Detect which cell encompasses the target text, then output its (X, Y) center coordinate. 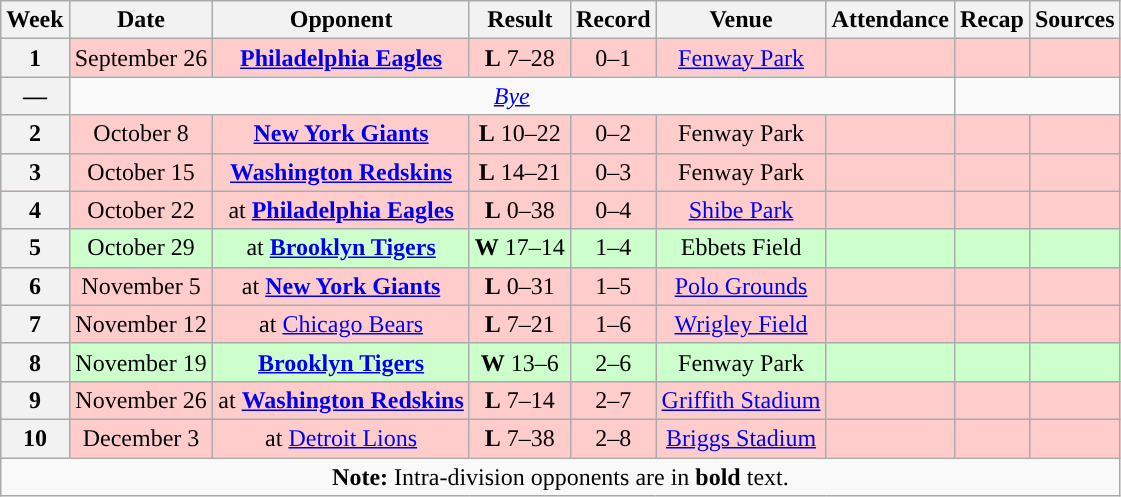
2–7 (613, 400)
October 22 (141, 210)
L 0–38 (520, 210)
1–6 (613, 324)
— (35, 96)
W 17–14 (520, 248)
Wrigley Field (741, 324)
October 29 (141, 248)
5 (35, 248)
Date (141, 20)
L 14–21 (520, 172)
0–3 (613, 172)
Sources (1074, 20)
November 26 (141, 400)
at Detroit Lions (341, 438)
2 (35, 134)
Bye (512, 96)
0–4 (613, 210)
Week (35, 20)
Polo Grounds (741, 286)
Shibe Park (741, 210)
2–8 (613, 438)
2–6 (613, 362)
Briggs Stadium (741, 438)
1–5 (613, 286)
L 10–22 (520, 134)
Washington Redskins (341, 172)
L 7–38 (520, 438)
November 12 (141, 324)
1–4 (613, 248)
W 13–6 (520, 362)
Brooklyn Tigers (341, 362)
8 (35, 362)
Opponent (341, 20)
L 7–14 (520, 400)
at New York Giants (341, 286)
L 7–21 (520, 324)
Griffith Stadium (741, 400)
Attendance (890, 20)
1 (35, 58)
at Chicago Bears (341, 324)
9 (35, 400)
Philadelphia Eagles (341, 58)
December 3 (141, 438)
Recap (992, 20)
0–1 (613, 58)
10 (35, 438)
4 (35, 210)
Ebbets Field (741, 248)
November 19 (141, 362)
Result (520, 20)
6 (35, 286)
at Brooklyn Tigers (341, 248)
October 8 (141, 134)
0–2 (613, 134)
New York Giants (341, 134)
7 (35, 324)
3 (35, 172)
at Washington Redskins (341, 400)
L 7–28 (520, 58)
October 15 (141, 172)
at Philadelphia Eagles (341, 210)
September 26 (141, 58)
Record (613, 20)
November 5 (141, 286)
Venue (741, 20)
Note: Intra-division opponents are in bold text. (560, 477)
L 0–31 (520, 286)
